Output the [X, Y] coordinate of the center of the cell containing the given text.  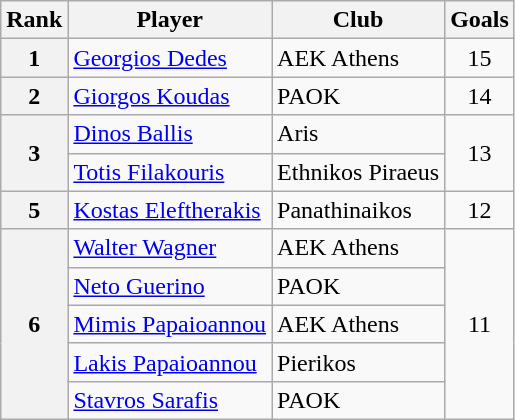
Club [358, 20]
Panathinaikos [358, 210]
1 [34, 58]
Pierikos [358, 362]
12 [480, 210]
3 [34, 153]
6 [34, 324]
Lakis Papaioannou [170, 362]
13 [480, 153]
Walter Wagner [170, 248]
Giorgos Koudas [170, 96]
Player [170, 20]
Kostas Eleftherakis [170, 210]
11 [480, 324]
Stavros Sarafis [170, 400]
Mimis Papaioannou [170, 324]
15 [480, 58]
5 [34, 210]
14 [480, 96]
Totis Filakouris [170, 172]
Georgios Dedes [170, 58]
Dinos Ballis [170, 134]
Neto Guerino [170, 286]
Aris [358, 134]
Goals [480, 20]
Rank [34, 20]
2 [34, 96]
Ethnikos Piraeus [358, 172]
